Return [x, y] of the center of cell containing provided text 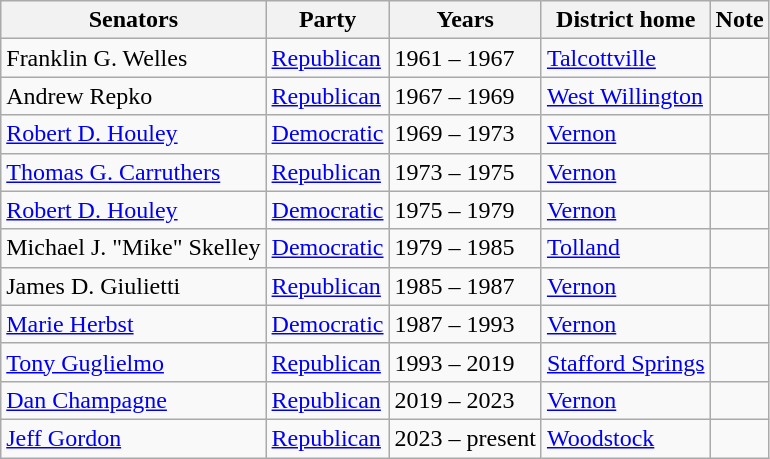
1979 – 1985 [465, 248]
Tony Guglielmo [134, 362]
Michael J. "Mike" Skelley [134, 248]
District home [626, 20]
Jeff Gordon [134, 438]
West Willington [626, 96]
Thomas G. Carruthers [134, 172]
1987 – 1993 [465, 324]
1993 – 2019 [465, 362]
1967 – 1969 [465, 96]
Senators [134, 20]
Party [328, 20]
2023 – present [465, 438]
1961 – 1967 [465, 58]
1973 – 1975 [465, 172]
Andrew Repko [134, 96]
1975 – 1979 [465, 210]
Franklin G. Welles [134, 58]
Note [740, 20]
1969 – 1973 [465, 134]
Woodstock [626, 438]
Years [465, 20]
Marie Herbst [134, 324]
Tolland [626, 248]
Dan Champagne [134, 400]
Stafford Springs [626, 362]
Talcottville [626, 58]
1985 – 1987 [465, 286]
James D. Giulietti [134, 286]
2019 – 2023 [465, 400]
